Extract the [x, y] coordinate from the center of the cell holding the provided text.  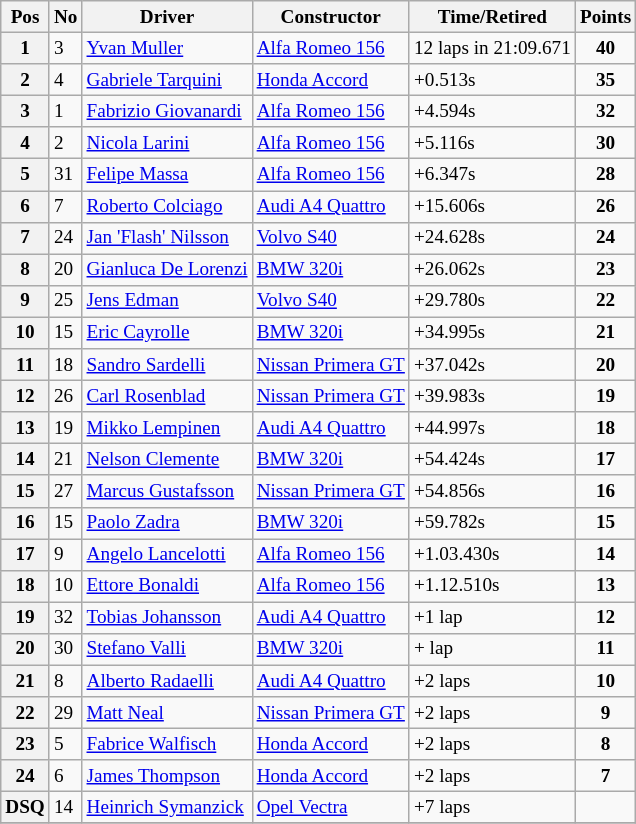
Gianluca De Lorenzi [167, 270]
Stefano Valli [167, 649]
Ettore Bonaldi [167, 586]
No [66, 17]
12 laps in 21:09.671 [492, 48]
Points [605, 17]
+4.594s [492, 111]
Matt Neal [167, 713]
Jan 'Flash' Nilsson [167, 238]
+0.513s [492, 80]
+37.042s [492, 365]
James Thompson [167, 776]
+54.856s [492, 491]
35 [605, 80]
29 [66, 713]
Gabriele Tarquini [167, 80]
Driver [167, 17]
Eric Cayrolle [167, 333]
Carl Rosenblad [167, 396]
Alberto Radaelli [167, 681]
+24.628s [492, 238]
Nelson Clemente [167, 460]
Roberto Colciago [167, 206]
27 [66, 491]
+29.780s [492, 301]
Mikko Lempinen [167, 428]
Fabrizio Giovanardi [167, 111]
+1 lap [492, 618]
Heinrich Symanzick [167, 808]
+59.782s [492, 523]
31 [66, 175]
Felipe Massa [167, 175]
+5.116s [492, 143]
+ lap [492, 649]
+7 laps [492, 808]
Jens Edman [167, 301]
Yvan Muller [167, 48]
+34.995s [492, 333]
+1.12.510s [492, 586]
40 [605, 48]
Nicola Larini [167, 143]
+15.606s [492, 206]
Opel Vectra [330, 808]
Tobias Johansson [167, 618]
Angelo Lancelotti [167, 554]
+54.424s [492, 460]
Pos [26, 17]
Constructor [330, 17]
Time/Retired [492, 17]
+39.983s [492, 396]
+26.062s [492, 270]
Fabrice Walfisch [167, 744]
+6.347s [492, 175]
Paolo Zadra [167, 523]
Marcus Gustafsson [167, 491]
DSQ [26, 808]
28 [605, 175]
25 [66, 301]
Sandro Sardelli [167, 365]
+1.03.430s [492, 554]
+44.997s [492, 428]
